Locate the cell with the specified text and output its [x, y] center coordinate. 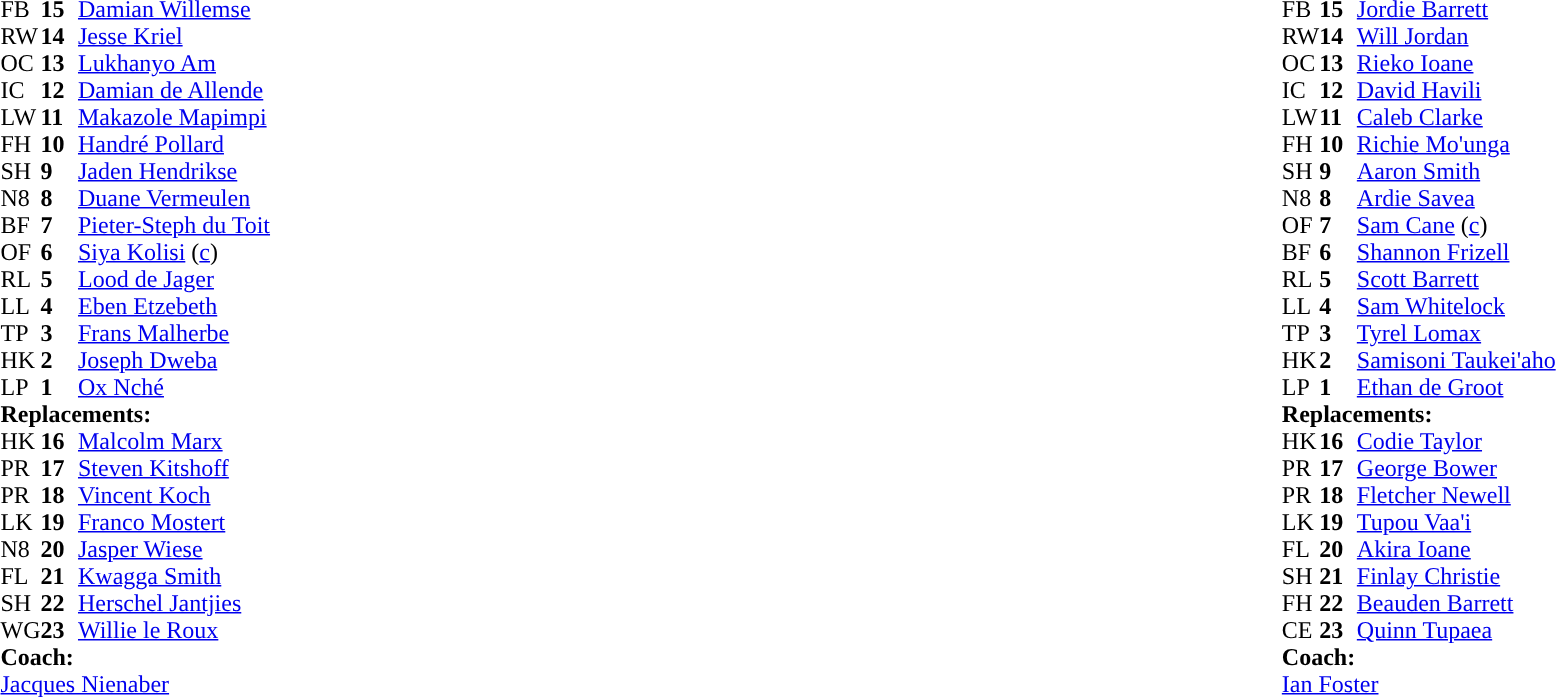
Jasper Wiese [174, 550]
Codie Taylor [1456, 442]
Jesse Kriel [174, 36]
Ox Nché [174, 388]
Steven Kitshoff [174, 468]
Joseph Dweba [174, 360]
Sam Cane (c) [1456, 226]
Rieko Ioane [1456, 64]
Siya Kolisi (c) [174, 252]
Frans Malherbe [174, 334]
George Bower [1456, 468]
Vincent Koch [174, 496]
Samisoni Taukei'aho [1456, 360]
Duane Vermeulen [174, 198]
Herschel Jantjies [174, 604]
Richie Mo'unga [1456, 144]
Willie le Roux [174, 630]
Makazole Mapimpi [174, 118]
Handré Pollard [174, 144]
Scott Barrett [1456, 280]
Malcolm Marx [174, 442]
Lukhanyo Am [174, 64]
Tupou Vaa'i [1456, 522]
Lood de Jager [174, 280]
Will Jordan [1456, 36]
Fletcher Newell [1456, 496]
Sam Whitelock [1456, 306]
Aaron Smith [1456, 172]
Tyrel Lomax [1456, 334]
Akira Ioane [1456, 550]
Ardie Savea [1456, 198]
Quinn Tupaea [1456, 630]
Jaden Hendrikse [174, 172]
Franco Mostert [174, 522]
Caleb Clarke [1456, 118]
WG [20, 630]
Kwagga Smith [174, 576]
David Havili [1456, 90]
Beauden Barrett [1456, 604]
Damian de Allende [174, 90]
Ethan de Groot [1456, 388]
Jacques Nienaber [135, 684]
Shannon Frizell [1456, 252]
Eben Etzebeth [174, 306]
CE [1301, 630]
Pieter-Steph du Toit [174, 226]
Ian Foster [1419, 684]
Finlay Christie [1456, 576]
